Pinpoint the cell where the given text exists, returning its [x, y] midpoint coordinate. 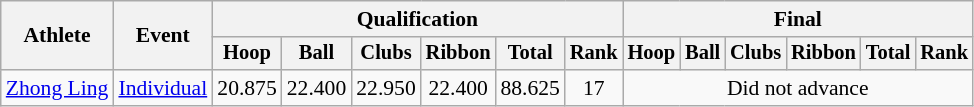
Did not advance [798, 88]
Athlete [58, 36]
Event [162, 36]
88.625 [530, 88]
22.950 [386, 88]
20.875 [246, 88]
17 [594, 88]
Individual [162, 88]
Qualification [417, 19]
Final [798, 19]
Zhong Ling [58, 88]
